Output the (x, y) coordinate of the center of the cell containing the given text.  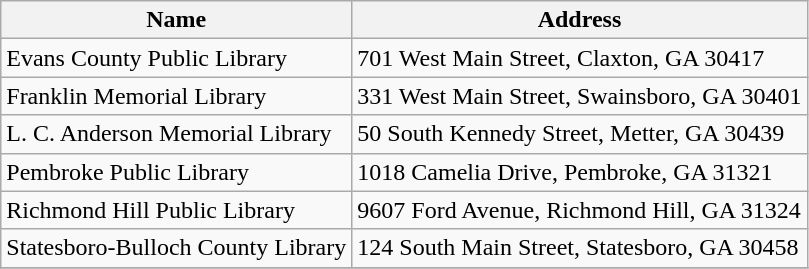
Pembroke Public Library (176, 172)
9607 Ford Avenue, Richmond Hill, GA 31324 (580, 210)
50 South Kennedy Street, Metter, GA 30439 (580, 134)
L. C. Anderson Memorial Library (176, 134)
Address (580, 20)
Name (176, 20)
Richmond Hill Public Library (176, 210)
701 West Main Street, Claxton, GA 30417 (580, 58)
1018 Camelia Drive, Pembroke, GA 31321 (580, 172)
Franklin Memorial Library (176, 96)
331 West Main Street, Swainsboro, GA 30401 (580, 96)
Statesboro-Bulloch County Library (176, 248)
Evans County Public Library (176, 58)
124 South Main Street, Statesboro, GA 30458 (580, 248)
